Capture the cell that displays the provided text and extract its [x, y] central coordinate. 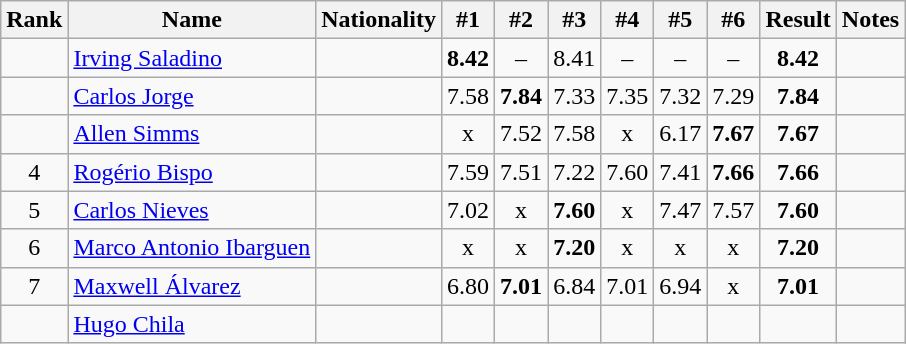
7.59 [468, 172]
Nationality [379, 20]
Name [192, 20]
#2 [522, 20]
6.94 [680, 286]
7.22 [574, 172]
Carlos Jorge [192, 96]
Marco Antonio Ibarguen [192, 248]
7.02 [468, 210]
Notes [870, 20]
7.29 [734, 96]
Carlos Nieves [192, 210]
#5 [680, 20]
7.57 [734, 210]
Irving Saladino [192, 58]
7.51 [522, 172]
7.35 [628, 96]
6.80 [468, 286]
#6 [734, 20]
Rogério Bispo [192, 172]
7 [34, 286]
7.52 [522, 134]
Hugo Chila [192, 324]
5 [34, 210]
Maxwell Álvarez [192, 286]
Result [798, 20]
6 [34, 248]
6.84 [574, 286]
8.41 [574, 58]
7.41 [680, 172]
Allen Simms [192, 134]
7.33 [574, 96]
#3 [574, 20]
Rank [34, 20]
#1 [468, 20]
7.47 [680, 210]
#4 [628, 20]
6.17 [680, 134]
4 [34, 172]
7.32 [680, 96]
